Determine the (X, Y) coordinate at the center of the cell enclosing the given text.  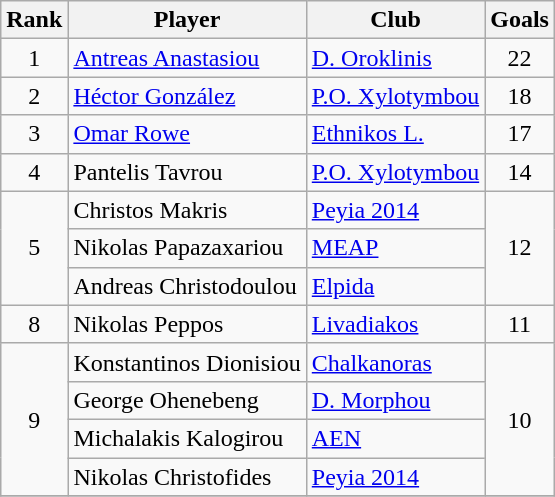
Héctor González (187, 96)
18 (520, 96)
Nikolas Peppos (187, 324)
14 (520, 172)
D. Morphou (395, 400)
22 (520, 58)
Michalakis Kalogirou (187, 438)
17 (520, 134)
Christos Makris (187, 210)
Goals (520, 20)
Player (187, 20)
Ethnikos L. (395, 134)
3 (34, 134)
5 (34, 248)
Livadiakos (395, 324)
10 (520, 419)
MEAP (395, 248)
Andreas Christodoulou (187, 286)
4 (34, 172)
D. Oroklinis (395, 58)
Chalkanoras (395, 362)
Nikolas Papazaxariou (187, 248)
Elpida (395, 286)
8 (34, 324)
11 (520, 324)
Pantelis Tavrou (187, 172)
1 (34, 58)
AEN (395, 438)
9 (34, 419)
Nikolas Christofides (187, 477)
2 (34, 96)
Club (395, 20)
Rank (34, 20)
Konstantinos Dionisiou (187, 362)
George Ohenebeng (187, 400)
12 (520, 248)
Omar Rowe (187, 134)
Antreas Anastasiou (187, 58)
